From the cell containing the given text, extract its center point as (X, Y) coordinate. 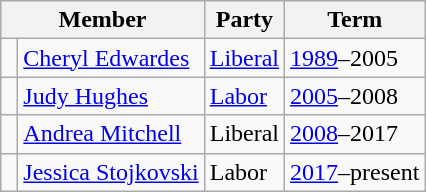
1989–2005 (355, 58)
2017–present (355, 172)
Andrea Mitchell (111, 134)
Cheryl Edwardes (111, 58)
Judy Hughes (111, 96)
2008–2017 (355, 134)
Term (355, 20)
Member (102, 20)
Party (244, 20)
2005–2008 (355, 96)
Jessica Stojkovski (111, 172)
